Return the [x, y] coordinate for the center point of the cell that contains the specified text.  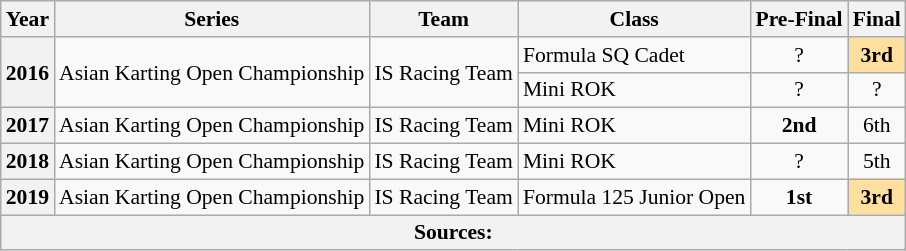
Formula 125 Junior Open [634, 197]
2019 [28, 197]
1st [798, 197]
2016 [28, 72]
6th [877, 126]
2nd [798, 126]
2018 [28, 162]
5th [877, 162]
Sources: [454, 233]
Series [212, 19]
Team [443, 19]
Year [28, 19]
2017 [28, 126]
Class [634, 19]
Final [877, 19]
Pre-Final [798, 19]
Formula SQ Cadet [634, 55]
